Pinpoint the cell where the given text exists, returning its (X, Y) midpoint coordinate. 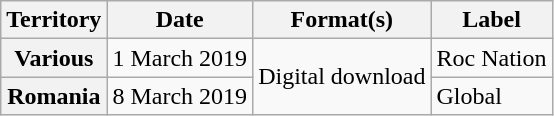
Format(s) (342, 20)
Roc Nation (492, 58)
Territory (54, 20)
8 March 2019 (180, 96)
1 March 2019 (180, 58)
Global (492, 96)
Various (54, 58)
Digital download (342, 77)
Date (180, 20)
Romania (54, 96)
Label (492, 20)
